Extract the [x, y] coordinate from the center of the cell holding the provided text.  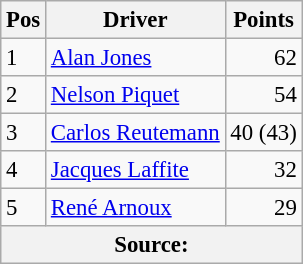
Points [264, 20]
René Arnoux [136, 208]
Alan Jones [136, 58]
1 [24, 58]
32 [264, 170]
Pos [24, 20]
Driver [136, 20]
29 [264, 208]
2 [24, 95]
Jacques Laffite [136, 170]
5 [24, 208]
54 [264, 95]
Source: [152, 245]
40 (43) [264, 133]
3 [24, 133]
4 [24, 170]
Nelson Piquet [136, 95]
62 [264, 58]
Carlos Reutemann [136, 133]
